For the text-containing cell, return its midpoint in [X, Y] coordinate format. 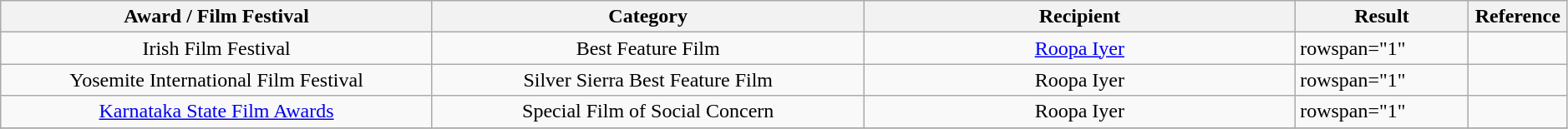
Reference [1517, 17]
Silver Sierra Best Feature Film [648, 80]
Best Feature Film [648, 48]
Karnataka State Film Awards [217, 112]
Special Film of Social Concern [648, 112]
Category [648, 17]
Result [1382, 17]
Yosemite International Film Festival [217, 80]
Irish Film Festival [217, 48]
Recipient [1079, 17]
Award / Film Festival [217, 17]
